Locate the cell with the specified text and output its [X, Y] center coordinate. 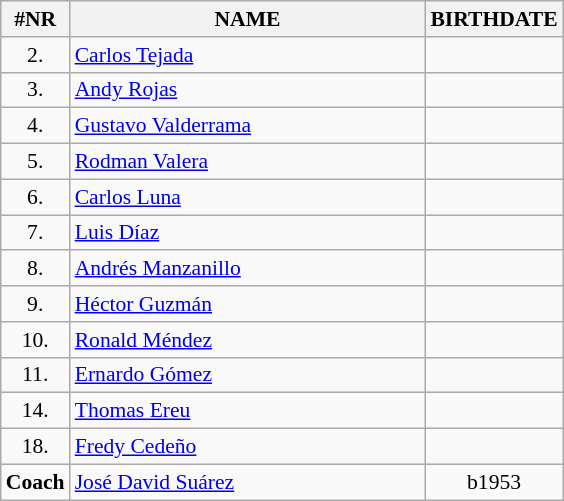
3. [36, 90]
Fredy Cedeño [248, 447]
18. [36, 447]
Thomas Ereu [248, 411]
Andy Rojas [248, 90]
9. [36, 304]
José David Suárez [248, 482]
5. [36, 162]
7. [36, 233]
Carlos Luna [248, 197]
Luis Díaz [248, 233]
Coach [36, 482]
2. [36, 55]
4. [36, 126]
6. [36, 197]
Carlos Tejada [248, 55]
8. [36, 269]
Ronald Méndez [248, 340]
Andrés Manzanillo [248, 269]
b1953 [494, 482]
#NR [36, 19]
Ernardo Gómez [248, 375]
Héctor Guzmán [248, 304]
10. [36, 340]
Rodman Valera [248, 162]
NAME [248, 19]
Gustavo Valderrama [248, 126]
BIRTHDATE [494, 19]
11. [36, 375]
14. [36, 411]
